For the text-containing cell, return its midpoint in [x, y] coordinate format. 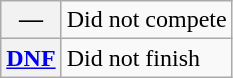
Did not compete [146, 20]
Did not finish [146, 58]
DNF [31, 58]
— [31, 20]
